Output the (x, y) coordinate of the center of the cell containing the given text.  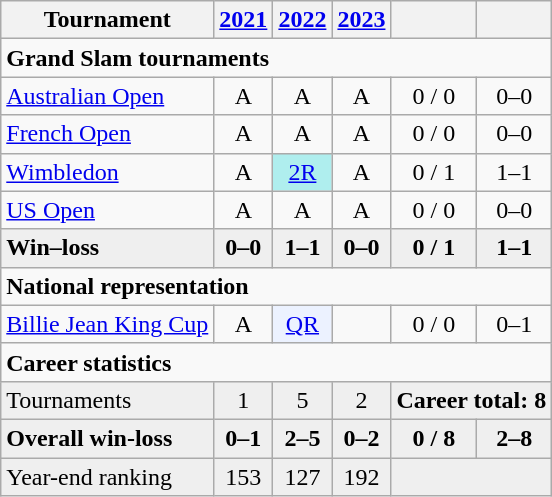
Career total: 8 (472, 400)
Tournament (108, 20)
2023 (362, 20)
2–5 (302, 438)
153 (244, 477)
0–2 (362, 438)
Wimbledon (108, 172)
Year-end ranking (108, 477)
French Open (108, 134)
2R (302, 172)
Win–loss (108, 248)
1 (244, 400)
2–8 (514, 438)
5 (302, 400)
Billie Jean King Cup (108, 324)
127 (302, 477)
Tournaments (108, 400)
National representation (276, 286)
2 (362, 400)
192 (362, 477)
QR (302, 324)
2022 (302, 20)
Overall win-loss (108, 438)
US Open (108, 210)
Grand Slam tournaments (276, 58)
Career statistics (276, 362)
2021 (244, 20)
0 / 8 (434, 438)
Australian Open (108, 96)
